Return [x, y] of the center of cell containing provided text 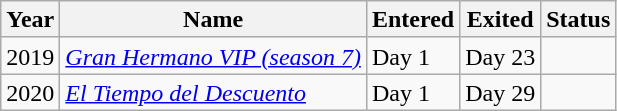
Status [578, 20]
Year [30, 20]
El Tiempo del Descuento [214, 92]
2020 [30, 92]
Exited [500, 20]
Day 29 [500, 92]
Gran Hermano VIP (season 7) [214, 56]
2019 [30, 56]
Entered [412, 20]
Day 23 [500, 56]
Name [214, 20]
